Provide the [X, Y] coordinate of the cell's center where the given text is located.  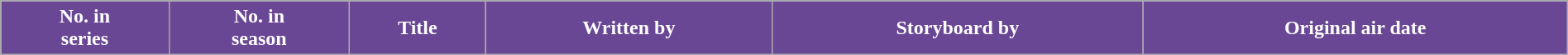
Title [418, 28]
Original air date [1355, 28]
Storyboard by [958, 28]
No. inseason [259, 28]
Written by [629, 28]
No. inseries [84, 28]
